Extract the [X, Y] coordinate from the center of the cell holding the provided text.  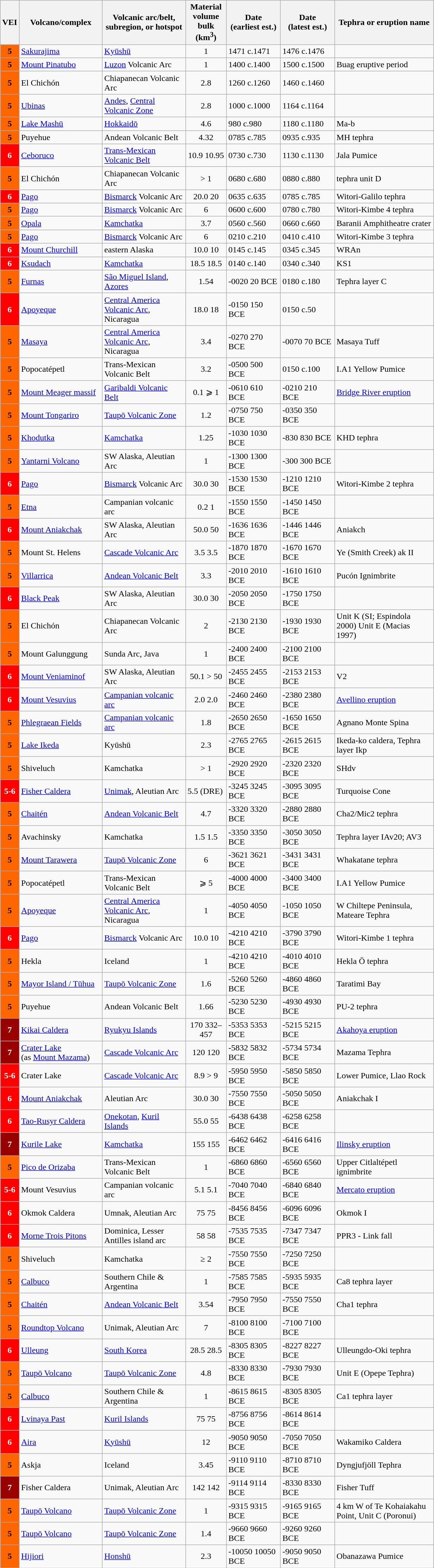
-2100 2100 BCE [308, 653]
Mount Pinatubo [61, 64]
0680 c.680 [254, 178]
-4000 4000 BCE [254, 883]
-7100 7100 BCE [308, 1327]
Tephra or eruption name [384, 23]
-0150 150 BCE [254, 309]
-2320 2320 BCE [308, 768]
0730 c.730 [254, 156]
Agnano Monte Spina [384, 722]
1164 c.1164 [308, 106]
3.7 [206, 223]
-10050 10050 BCE [254, 1557]
2.0 2.0 [206, 699]
Pucón Ignimbrite [384, 575]
Bridge River eruption [384, 392]
Yantarni Volcano [61, 461]
-7950 7950 BCE [254, 1305]
-0210 210 BCE [308, 392]
-2920 2920 BCE [254, 768]
Buag eruptive period [384, 64]
3.54 [206, 1305]
-6438 6438 BCE [254, 1121]
4.32 [206, 137]
18.5 18.5 [206, 263]
Fisher Tuff [384, 1488]
Tephra layer IAv20; AV3 [384, 837]
-1210 1210 BCE [308, 484]
Mount Tarawera [61, 860]
W Chiltepe Peninsula, Mateare Tephra [384, 910]
Hekla Ö tephra [384, 961]
Sakurajima [61, 51]
-2010 2010 BCE [254, 575]
Whakatane tephra [384, 860]
1180 c.1180 [308, 124]
Hekla [61, 961]
Okmok Caldera [61, 1213]
Lower Pumice, Llao Rock [384, 1075]
-6840 6840 BCE [308, 1190]
1.66 [206, 1007]
Kuril Islands [144, 1419]
10.9 10.95 [206, 156]
-9660 9660 BCE [254, 1533]
Mount Tongariro [61, 415]
4.7 [206, 814]
Masaya [61, 341]
-5832 5832 BCE [254, 1053]
Baranii Amphitheatre crater [384, 223]
-1450 1450 BCE [308, 507]
0.2 1 [206, 507]
Khodutka [61, 438]
-6096 6096 BCE [308, 1213]
Mayor Island / Tūhua [61, 984]
Jala Pumice [384, 156]
Material volume bulk(km3) [206, 23]
-7250 7250 BCE [308, 1259]
Avachinsky [61, 837]
-5353 5353 BCE [254, 1029]
-8614 8614 BCE [308, 1419]
Luzon Volcanic Arc [144, 64]
-5850 5850 BCE [308, 1075]
Lvinaya Past [61, 1419]
São Miguel Island, Azores [144, 282]
-9165 9165 BCE [308, 1510]
50.1 > 50 [206, 677]
Okmok I [384, 1213]
55.0 55 [206, 1121]
0600 c.600 [254, 210]
Hijiori [61, 1557]
Akahoya eruption [384, 1029]
3.4 [206, 341]
-7040 7040 BCE [254, 1190]
Mount Galunggung [61, 653]
-1530 1530 BCE [254, 484]
-5230 5230 BCE [254, 1007]
Wakamiko Caldera [384, 1442]
-7585 7585 BCE [254, 1281]
Mercato eruption [384, 1190]
0635 c.635 [254, 196]
KHD tephra [384, 438]
0210 c.210 [254, 237]
-9110 9110 BCE [254, 1464]
-830 830 BCE [308, 438]
-1610 1610 BCE [308, 575]
-1050 1050 BCE [308, 910]
Upper Citlaltépetl ignimbrite [384, 1167]
-6860 6860 BCE [254, 1167]
-1650 1650 BCE [308, 722]
SHdv [384, 768]
Cha2/Mic2 tephra [384, 814]
-2130 2130 BCE [254, 626]
Hokkaidō [144, 124]
-5950 5950 BCE [254, 1075]
⩾ 5 [206, 883]
0140 c.140 [254, 263]
-1670 1670 BCE [308, 553]
-1030 1030 BCE [254, 438]
Mount Veniaminof [61, 677]
2 [206, 626]
0780 c.780 [308, 210]
Ikeda-ko caldera, Tephra layer Ikp [384, 745]
980 c.980 [254, 124]
-5734 5734 BCE [308, 1053]
Unit K (SI; Espindola 2000) Unit E (Macias 1997) [384, 626]
Ubinas [61, 106]
0150 c.50 [308, 309]
Morne Trois Pitons [61, 1236]
-1870 1870 BCE [254, 553]
0150 c.100 [308, 369]
3.5 3.5 [206, 553]
-1446 1446 BCE [308, 529]
0340 c.340 [308, 263]
-7347 7347 BCE [308, 1236]
-3050 3050 BCE [308, 837]
Volcanic arc/belt,subregion, or hotspot [144, 23]
-0020 20 BCE [254, 282]
-8227 8227 BCE [308, 1350]
142 142 [206, 1488]
-4930 4930 BCE [308, 1007]
-8615 8615 BCE [254, 1396]
-6416 6416 BCE [308, 1144]
-2615 2615 BCE [308, 745]
Ca8 tephra layer [384, 1281]
-1300 1300 BCE [254, 461]
1.5 1.5 [206, 837]
-3400 3400 BCE [308, 883]
-1750 1750 BCE [308, 598]
Date(earliest est.) [254, 23]
-8710 8710 BCE [308, 1464]
-3095 3095 BCE [308, 791]
WRAn [384, 250]
1.4 [206, 1533]
-0070 70 BCE [308, 341]
Ceboruco [61, 156]
-1636 1636 BCE [254, 529]
Lake Mashū [61, 124]
-2153 2153 BCE [308, 677]
-2380 2380 BCE [308, 699]
-300 300 BCE [308, 461]
-3320 3320 BCE [254, 814]
Crater Lake(as Mount Mazama) [61, 1053]
28.5 28.5 [206, 1350]
Witori-Kimbe 2 tephra [384, 484]
Witori-Galilo tephra [384, 196]
1476 c.1476 [308, 51]
4.6 [206, 124]
0345 c.345 [308, 250]
-9114 9114 BCE [254, 1488]
South Korea [144, 1350]
1400 c.1400 [254, 64]
Roundtop Volcano [61, 1327]
-4860 4860 BCE [308, 984]
Ulleung [61, 1350]
1471 c.1471 [254, 51]
Andes, Central Volcanic Zone [144, 106]
1.8 [206, 722]
18.0 18 [206, 309]
Etna [61, 507]
Opala [61, 223]
Ye (Smith Creek) ak II [384, 553]
Aniakchak I [384, 1098]
-9315 9315 BCE [254, 1510]
Witori-Kimbe 3 tephra [384, 237]
Dyngjufjöll Tephra [384, 1464]
Mount Churchill [61, 250]
Mount Meager massif [61, 392]
Volcano/complex [61, 23]
Aleutian Arc [144, 1098]
-2765 2765 BCE [254, 745]
-4010 4010 BCE [308, 961]
Witori-Kimbe 1 tephra [384, 938]
-7535 7535 BCE [254, 1236]
Aniakch [384, 529]
Taratimi Bay [384, 984]
-3790 3790 BCE [308, 938]
Avellino eruption [384, 699]
-9260 9260 BCE [308, 1533]
0560 c.560 [254, 223]
0180 c.180 [308, 282]
Masaya Tuff [384, 341]
-5260 5260 BCE [254, 984]
-2460 2460 BCE [254, 699]
Sunda Arc, Java [144, 653]
20.0 20 [206, 196]
3.2 [206, 369]
Mount St. Helens [61, 553]
Unit E (Opepe Tephra) [384, 1373]
Aira [61, 1442]
Ulleungdo-Oki tephra [384, 1350]
4 km W of Te Kohaiakahu Point, Unit C (Poronui) [384, 1510]
-1930 1930 BCE [308, 626]
-2880 2880 BCE [308, 814]
1260 c.1260 [254, 82]
-0350 350 BCE [308, 415]
-8456 8456 BCE [254, 1213]
KS1 [384, 263]
-4050 4050 BCE [254, 910]
-2050 2050 BCE [254, 598]
-0750 750 BCE [254, 415]
-6462 6462 BCE [254, 1144]
-3621 3621 BCE [254, 860]
1500 c.1500 [308, 64]
4.8 [206, 1373]
-8756 8756 BCE [254, 1419]
Tephra layer C [384, 282]
Cha1 tephra [384, 1305]
Crater Lake [61, 1075]
tephra unit D [384, 178]
-5935 5935 BCE [308, 1281]
1130 c.1130 [308, 156]
Onekotan, Kuril Islands [144, 1121]
-2650 2650 BCE [254, 722]
-0610 610 BCE [254, 392]
3.3 [206, 575]
0880 c.880 [308, 178]
Date(latest est.) [308, 23]
Kikai Caldera [61, 1029]
50.0 50 [206, 529]
-6258 6258 BCE [308, 1121]
Ksudach [61, 263]
5.5 (DRE) [206, 791]
8.9 > 9 [206, 1075]
-2455 2455 BCE [254, 677]
Honshū [144, 1557]
Ryukyu Islands [144, 1029]
0935 c.935 [308, 137]
-7050 7050 BCE [308, 1442]
Obanazawa Pumice [384, 1557]
120 120 [206, 1053]
1000 c.1000 [254, 106]
Kurile Lake [61, 1144]
Tao-Rusyr Caldera [61, 1121]
-5050 5050 BCE [308, 1098]
1.6 [206, 984]
0.1 ⩾ 1 [206, 392]
Turquoise Cone [384, 791]
-2400 2400 BCE [254, 653]
1.2 [206, 415]
170 332–457 [206, 1029]
Furnas [61, 282]
Garibaldi Volcanic Belt [144, 392]
-0500 500 BCE [254, 369]
Ilinsky eruption [384, 1144]
155 155 [206, 1144]
-0270 270 BCE [254, 341]
-3245 3245 BCE [254, 791]
5.1 5.1 [206, 1190]
-1550 1550 BCE [254, 507]
Phlegraean Fields [61, 722]
≥ 2 [206, 1259]
0145 c.145 [254, 250]
Witori-Kimbe 4 tephra [384, 210]
-5215 5215 BCE [308, 1029]
-3350 3350 BCE [254, 837]
eastern Alaska [144, 250]
-8100 8100 BCE [254, 1327]
1460 c.1460 [308, 82]
12 [206, 1442]
-6560 6560 BCE [308, 1167]
MH tephra [384, 137]
-3431 3431 BCE [308, 860]
1.54 [206, 282]
Black Peak [61, 598]
0410 c.410 [308, 237]
Ca1 tephra layer [384, 1396]
0660 c.660 [308, 223]
Askja [61, 1464]
Lake Ikeda [61, 745]
Pico de Orizaba [61, 1167]
VEI [10, 23]
58 58 [206, 1236]
3.45 [206, 1464]
-7930 7930 BCE [308, 1373]
Mazama Tephra [384, 1053]
Dominica, Lesser Antilles island arc [144, 1236]
1.25 [206, 438]
Umnak, Aleutian Arc [144, 1213]
V2 [384, 677]
PPR3 - Link fall [384, 1236]
PU-2 tephra [384, 1007]
Villarrica [61, 575]
Ma-b [384, 124]
